Pinpoint the cell where the given text exists, returning its [X, Y] midpoint coordinate. 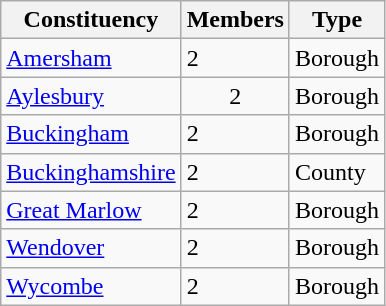
Members [235, 20]
Wycombe [91, 286]
County [336, 172]
Buckingham [91, 134]
Wendover [91, 248]
Aylesbury [91, 96]
Amersham [91, 58]
Constituency [91, 20]
Type [336, 20]
Buckinghamshire [91, 172]
Great Marlow [91, 210]
